Detect which cell encompasses the target text, then output its [X, Y] center coordinate. 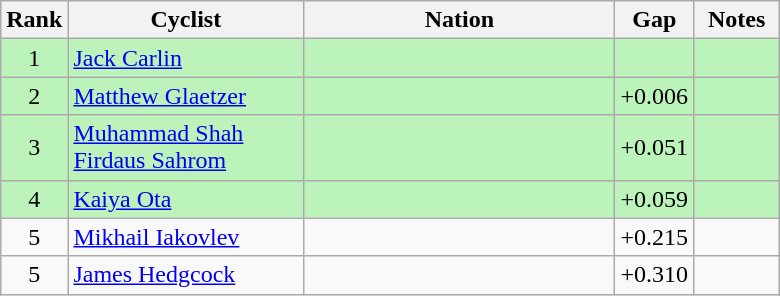
+0.059 [654, 199]
3 [34, 148]
Gap [654, 20]
Jack Carlin [186, 58]
James Hedgcock [186, 275]
4 [34, 199]
Mikhail Iakovlev [186, 237]
+0.051 [654, 148]
2 [34, 96]
1 [34, 58]
Kaiya Ota [186, 199]
Nation [460, 20]
Rank [34, 20]
Notes [737, 20]
Cyclist [186, 20]
Muhammad Shah Firdaus Sahrom [186, 148]
+0.006 [654, 96]
+0.310 [654, 275]
Matthew Glaetzer [186, 96]
+0.215 [654, 237]
